For the text-containing cell, return its midpoint in [X, Y] coordinate format. 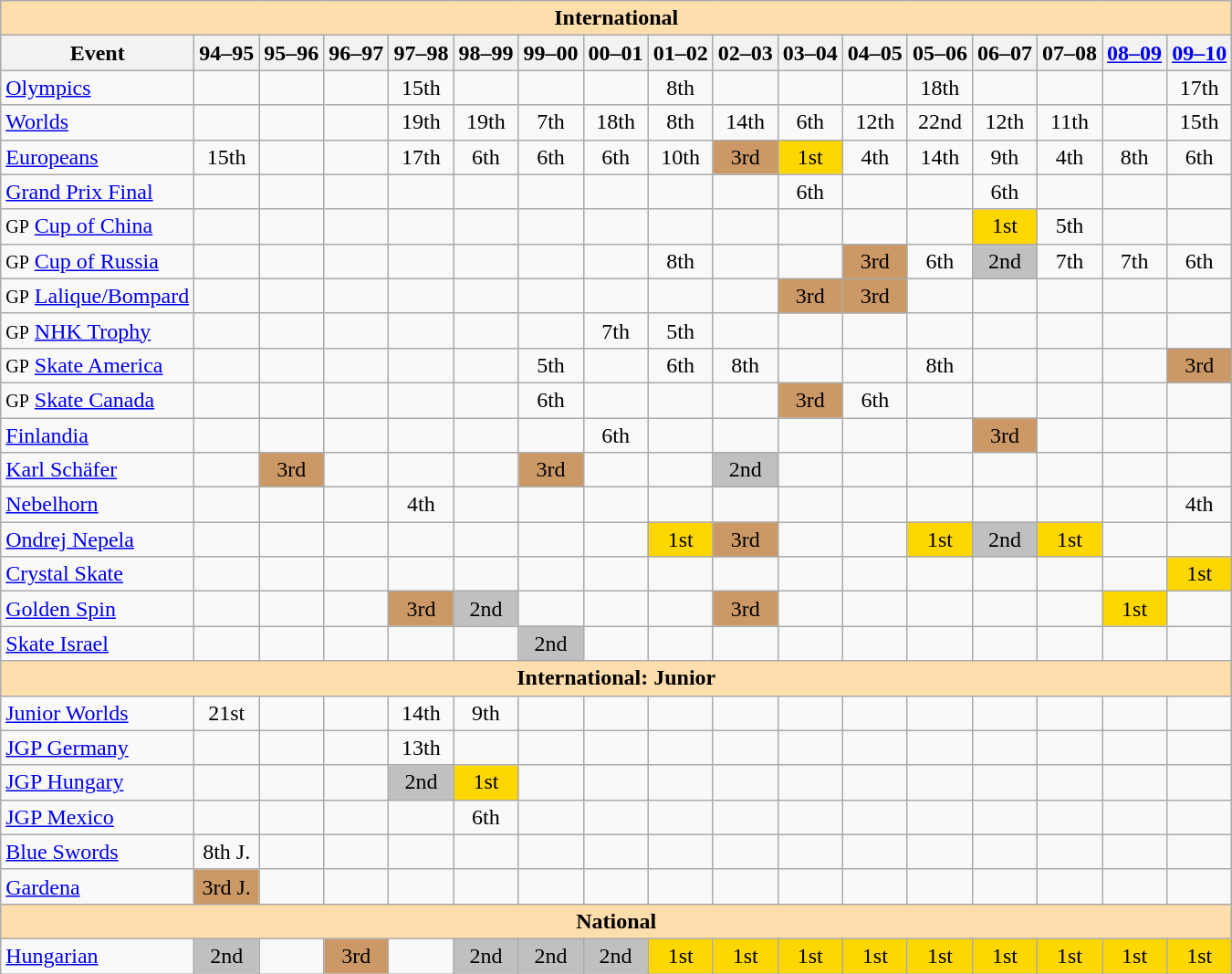
GP NHK Trophy [98, 330]
02–03 [745, 53]
10th [681, 157]
Blue Swords [98, 852]
Ondrej Nepela [98, 539]
Europeans [98, 157]
09–10 [1199, 53]
GP Lalique/Bompard [98, 296]
3rd J. [226, 886]
03–04 [810, 53]
Olympics [98, 88]
98–99 [485, 53]
21st [226, 713]
04–05 [874, 53]
05–06 [940, 53]
JGP Hungary [98, 782]
International: Junior [617, 678]
Junior Worlds [98, 713]
8th J. [226, 852]
95–96 [292, 53]
96–97 [356, 53]
Event [98, 53]
JGP Mexico [98, 817]
Golden Spin [98, 609]
Gardena [98, 886]
22nd [940, 122]
01–02 [681, 53]
Finlandia [98, 435]
06–07 [1004, 53]
GP Skate America [98, 365]
Crystal Skate [98, 574]
00–01 [615, 53]
11th [1070, 122]
National [617, 921]
GP Cup of Russia [98, 261]
Nebelhorn [98, 505]
97–98 [422, 53]
13th [422, 748]
94–95 [226, 53]
07–08 [1070, 53]
Skate Israel [98, 644]
GP Skate Canada [98, 400]
GP Cup of China [98, 226]
Karl Schäfer [98, 470]
JGP Germany [98, 748]
Hungarian [98, 956]
International [617, 18]
Worlds [98, 122]
Grand Prix Final [98, 192]
99–00 [551, 53]
08–09 [1135, 53]
